Locate the cell with the specified text and output its (X, Y) center coordinate. 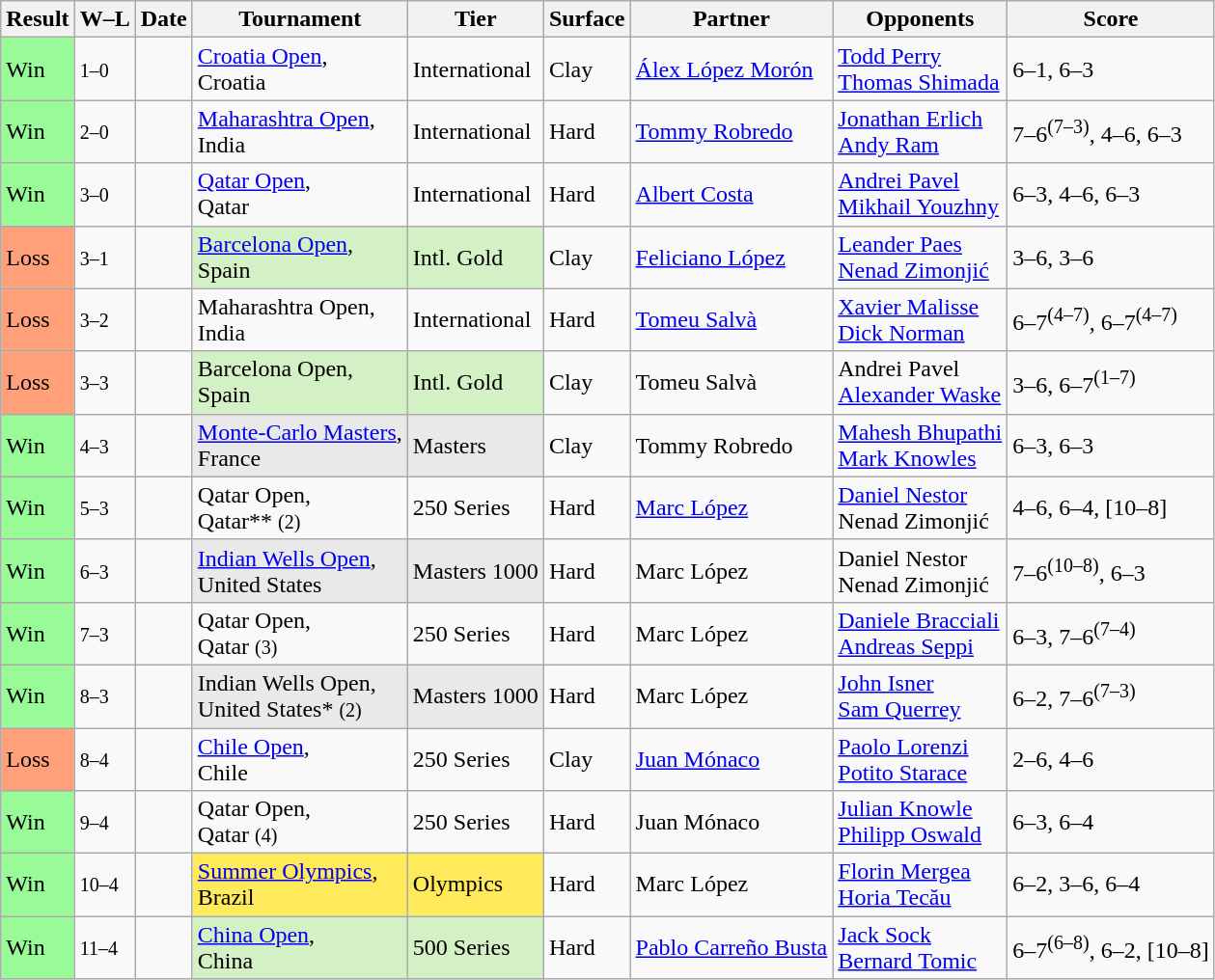
Olympics (475, 885)
6–1, 6–3 (1111, 69)
6–3, 6–4 (1111, 822)
Feliciano López (732, 257)
5–3 (104, 507)
John Isner Sam Querrey (921, 696)
Partner (732, 19)
3–1 (104, 257)
Croatia Open, Croatia (299, 69)
3–2 (104, 320)
7–6(10–8), 6–3 (1111, 571)
3–3 (104, 382)
9–4 (104, 822)
3–6, 6–7(1–7) (1111, 382)
500 Series (475, 947)
Indian Wells Open, United States* (2) (299, 696)
6–3 (104, 571)
Qatar Open, Qatar (299, 195)
Jack Sock Bernard Tomic (921, 947)
Tier (475, 19)
W–L (104, 19)
Date (164, 19)
10–4 (104, 885)
6–7(6–8), 6–2, [10–8] (1111, 947)
Tournament (299, 19)
Summer Olympics, Brazil (299, 885)
Leander Paes Nenad Zimonjić (921, 257)
4–3 (104, 446)
2–6, 4–6 (1111, 758)
6–3, 4–6, 6–3 (1111, 195)
Florin Mergea Horia Tecău (921, 885)
Jonathan Erlich Andy Ram (921, 131)
China Open, China (299, 947)
Todd Perry Thomas Shimada (921, 69)
6–2, 3–6, 6–4 (1111, 885)
Qatar Open, Qatar (3) (299, 633)
Paolo Lorenzi Potito Starace (921, 758)
Opponents (921, 19)
Chile Open, Chile (299, 758)
Daniele Bracciali Andreas Seppi (921, 633)
Andrei Pavel Mikhail Youzhny (921, 195)
Score (1111, 19)
Andrei Pavel Alexander Waske (921, 382)
4–6, 6–4, [10–8] (1111, 507)
Monte-Carlo Masters, France (299, 446)
1–0 (104, 69)
7–6(7–3), 4–6, 6–3 (1111, 131)
2–0 (104, 131)
Masters (475, 446)
Julian Knowle Philipp Oswald (921, 822)
Álex López Morón (732, 69)
3–0 (104, 195)
Result (38, 19)
Albert Costa (732, 195)
7–3 (104, 633)
Surface (587, 19)
Qatar Open, Qatar** (2) (299, 507)
Pablo Carreño Busta (732, 947)
Xavier Malisse Dick Norman (921, 320)
Indian Wells Open, United States (299, 571)
8–3 (104, 696)
6–3, 6–3 (1111, 446)
Qatar Open, Qatar (4) (299, 822)
3–6, 3–6 (1111, 257)
6–7(4–7), 6–7(4–7) (1111, 320)
6–2, 7–6(7–3) (1111, 696)
Mahesh Bhupathi Mark Knowles (921, 446)
11–4 (104, 947)
6–3, 7–6(7–4) (1111, 633)
8–4 (104, 758)
